Pinpoint the cell where the given text exists, returning its [x, y] midpoint coordinate. 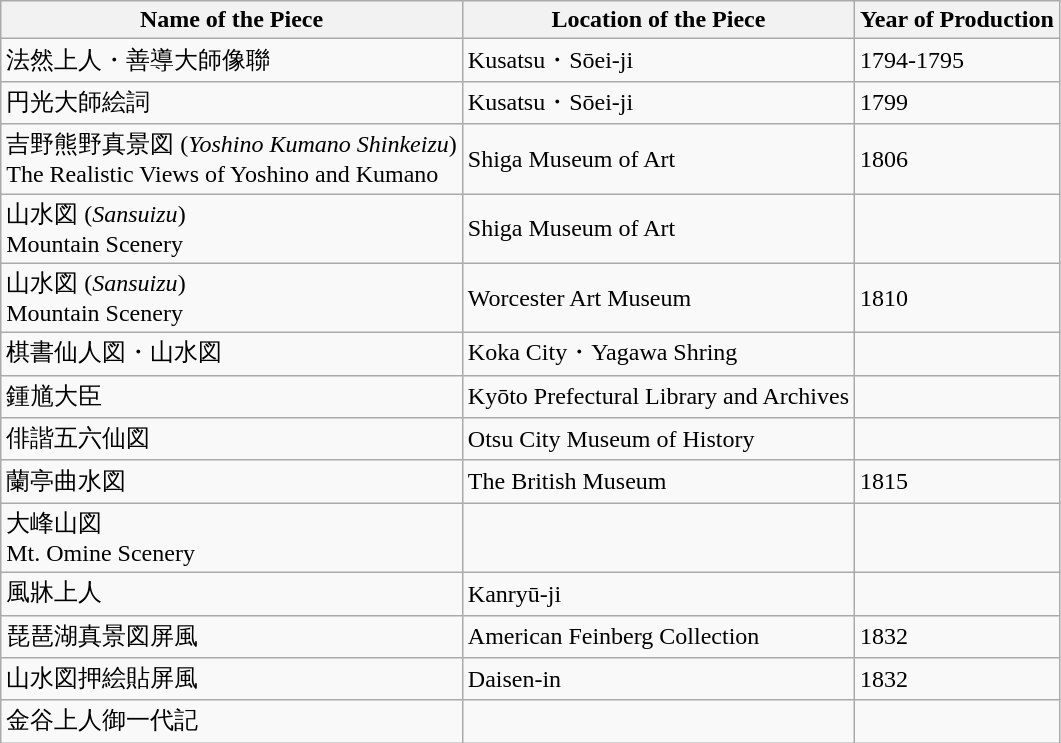
1806 [958, 159]
金谷上人御一代記 [232, 722]
俳諧五六仙図 [232, 440]
棋書仙人図・山水図 [232, 354]
Koka City・Yagawa Shring [658, 354]
American Feinberg Collection [658, 636]
Year of Production [958, 20]
Daisen-in [658, 680]
琵琶湖真景図屏風 [232, 636]
風牀上人 [232, 594]
1810 [958, 298]
山水図押絵貼屏風 [232, 680]
鍾馗大臣 [232, 396]
The British Museum [658, 482]
1799 [958, 102]
蘭亭曲水図 [232, 482]
Worcester Art Museum [658, 298]
1815 [958, 482]
円光大師絵詞 [232, 102]
大峰山図Mt. Omine Scenery [232, 538]
吉野熊野真景図 (Yoshino Kumano Shinkeizu)The Realistic Views of Yoshino and Kumano [232, 159]
Kanryū-ji [658, 594]
1794-1795 [958, 60]
Name of the Piece [232, 20]
Otsu City Museum of History [658, 440]
Kyōto Prefectural Library and Archives [658, 396]
法然上人・善導大師像聯 [232, 60]
Location of the Piece [658, 20]
